Find where the given text appears and provide that cell's center as (x, y) coordinate. 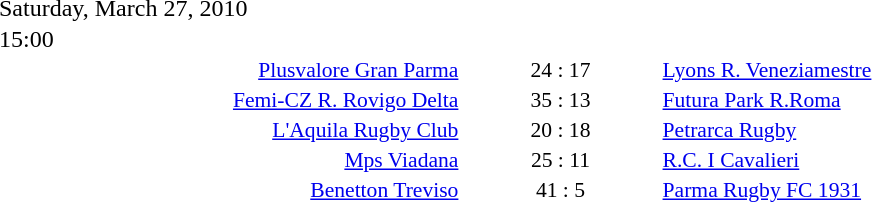
24 : 17 (560, 70)
20 : 18 (560, 130)
35 : 13 (560, 100)
25 : 11 (560, 160)
